Scan for the cell matching the given text and deliver its [x, y] coordinate at center. 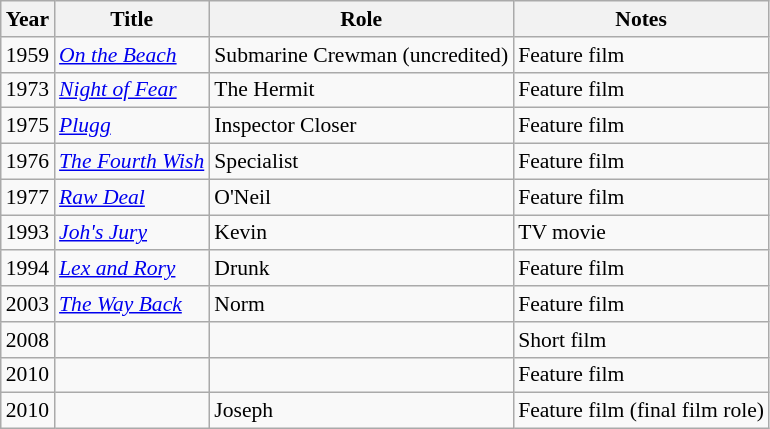
2003 [28, 304]
Joseph [361, 411]
Role [361, 19]
Submarine Crewman (uncredited) [361, 55]
2008 [28, 340]
O'Neil [361, 197]
Norm [361, 304]
Year [28, 19]
Notes [641, 19]
On the Beach [132, 55]
1977 [28, 197]
Plugg [132, 126]
1993 [28, 233]
Drunk [361, 269]
Inspector Closer [361, 126]
1959 [28, 55]
Feature film (final film role) [641, 411]
Raw Deal [132, 197]
1994 [28, 269]
1976 [28, 162]
1975 [28, 126]
Short film [641, 340]
TV movie [641, 233]
The Way Back [132, 304]
The Fourth Wish [132, 162]
Joh's Jury [132, 233]
Night of Fear [132, 90]
Kevin [361, 233]
1973 [28, 90]
The Hermit [361, 90]
Title [132, 19]
Lex and Rory [132, 269]
Specialist [361, 162]
